Locate the cell with the specified text and output its [x, y] center coordinate. 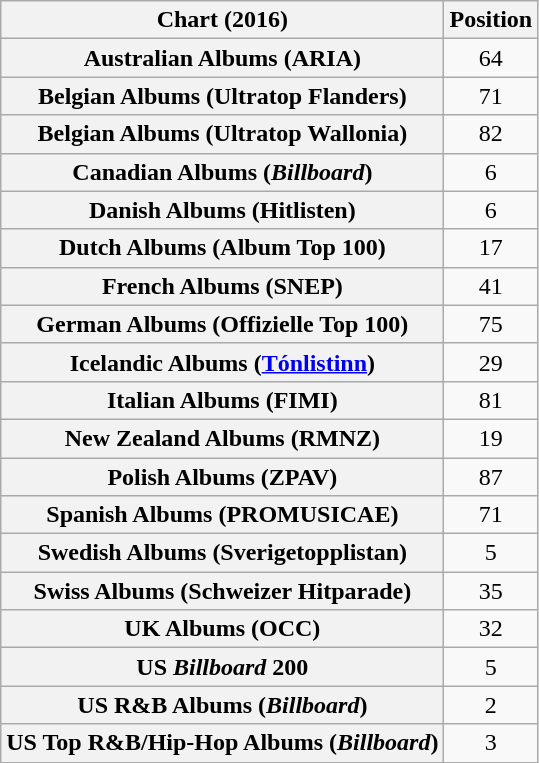
US Billboard 200 [222, 667]
Swedish Albums (Sverigetopplistan) [222, 553]
Polish Albums (ZPAV) [222, 477]
81 [491, 400]
64 [491, 58]
2 [491, 705]
US Top R&B/Hip-Hop Albums (Billboard) [222, 743]
Chart (2016) [222, 20]
Dutch Albums (Album Top 100) [222, 248]
UK Albums (OCC) [222, 629]
New Zealand Albums (RMNZ) [222, 438]
29 [491, 362]
US R&B Albums (Billboard) [222, 705]
17 [491, 248]
German Albums (Offizielle Top 100) [222, 324]
19 [491, 438]
Icelandic Albums (Tónlistinn) [222, 362]
35 [491, 591]
Belgian Albums (Ultratop Flanders) [222, 96]
82 [491, 134]
41 [491, 286]
Canadian Albums (Billboard) [222, 172]
Swiss Albums (Schweizer Hitparade) [222, 591]
75 [491, 324]
3 [491, 743]
Position [491, 20]
Italian Albums (FIMI) [222, 400]
French Albums (SNEP) [222, 286]
32 [491, 629]
87 [491, 477]
Spanish Albums (PROMUSICAE) [222, 515]
Belgian Albums (Ultratop Wallonia) [222, 134]
Danish Albums (Hitlisten) [222, 210]
Australian Albums (ARIA) [222, 58]
